Return (x, y) of the center of cell containing provided text 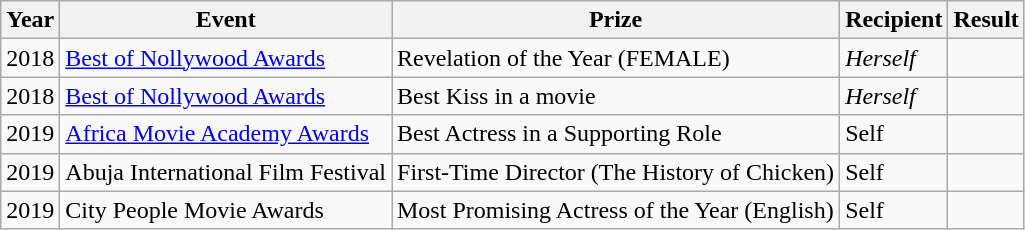
Event (226, 20)
Prize (616, 20)
Best Actress in a Supporting Role (616, 134)
Best Kiss in a movie (616, 96)
Recipient (894, 20)
First-Time Director (The History of Chicken) (616, 172)
Africa Movie Academy Awards (226, 134)
Year (30, 20)
City People Movie Awards (226, 210)
Result (986, 20)
Abuja International Film Festival (226, 172)
Most Promising Actress of the Year (English) (616, 210)
Revelation of the Year (FEMALE) (616, 58)
